Scan for the cell matching the given text and deliver its (x, y) coordinate at center. 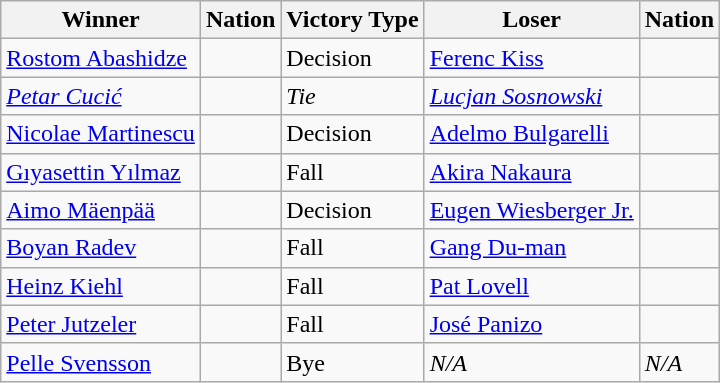
Petar Cucić (101, 96)
Rostom Abashidze (101, 58)
Pelle Svensson (101, 362)
Bye (352, 362)
Winner (101, 20)
Gıyasettin Yılmaz (101, 172)
Loser (532, 20)
Gang Du-man (532, 248)
Nicolae Martinescu (101, 134)
Tie (352, 96)
Victory Type (352, 20)
Adelmo Bulgarelli (532, 134)
Boyan Radev (101, 248)
José Panizo (532, 324)
Aimo Mäenpää (101, 210)
Lucjan Sosnowski (532, 96)
Heinz Kiehl (101, 286)
Akira Nakaura (532, 172)
Pat Lovell (532, 286)
Eugen Wiesberger Jr. (532, 210)
Peter Jutzeler (101, 324)
Ferenc Kiss (532, 58)
